For the text-containing cell, return its midpoint in (x, y) coordinate format. 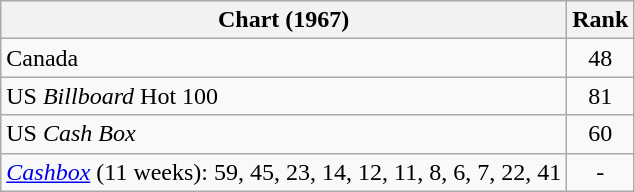
48 (600, 58)
- (600, 172)
81 (600, 96)
Cashbox (11 weeks): 59, 45, 23, 14, 12, 11, 8, 6, 7, 22, 41 (284, 172)
US Billboard Hot 100 (284, 96)
Canada (284, 58)
US Cash Box (284, 134)
Rank (600, 20)
60 (600, 134)
Chart (1967) (284, 20)
